Return [x, y] of the center of cell containing provided text 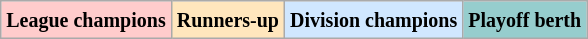
League champions [86, 20]
Division champions [374, 20]
Playoff berth [525, 20]
Runners-up [228, 20]
